Capture the cell that displays the provided text and extract its [X, Y] central coordinate. 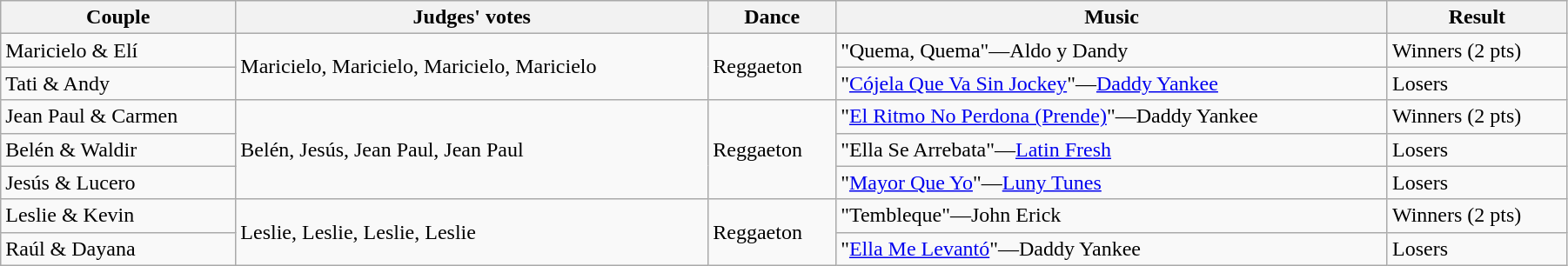
Belén & Waldir [118, 150]
Music [1112, 17]
"Mayor Que Yo"—Luny Tunes [1112, 183]
Belén, Jesús, Jean Paul, Jean Paul [472, 150]
Result [1477, 17]
"El Ritmo No Perdona (Prende)"—Daddy Yankee [1112, 116]
Tati & Andy [118, 83]
Maricielo & Elí [118, 50]
"Cójela Que Va Sin Jockey"—Daddy Yankee [1112, 83]
Judges' votes [472, 17]
Dance [773, 17]
Maricielo, Maricielo, Maricielo, Maricielo [472, 67]
Leslie, Leslie, Leslie, Leslie [472, 232]
"Tembleque"—John Erick [1112, 216]
"Ella Me Levantó"—Daddy Yankee [1112, 249]
"Quema, Quema"—Aldo y Dandy [1112, 50]
Raúl & Dayana [118, 249]
"Ella Se Arrebata"—Latin Fresh [1112, 150]
Jean Paul & Carmen [118, 116]
Jesús & Lucero [118, 183]
Couple [118, 17]
Leslie & Kevin [118, 216]
